Provide the (x, y) coordinate of the cell's center where the given text is located.  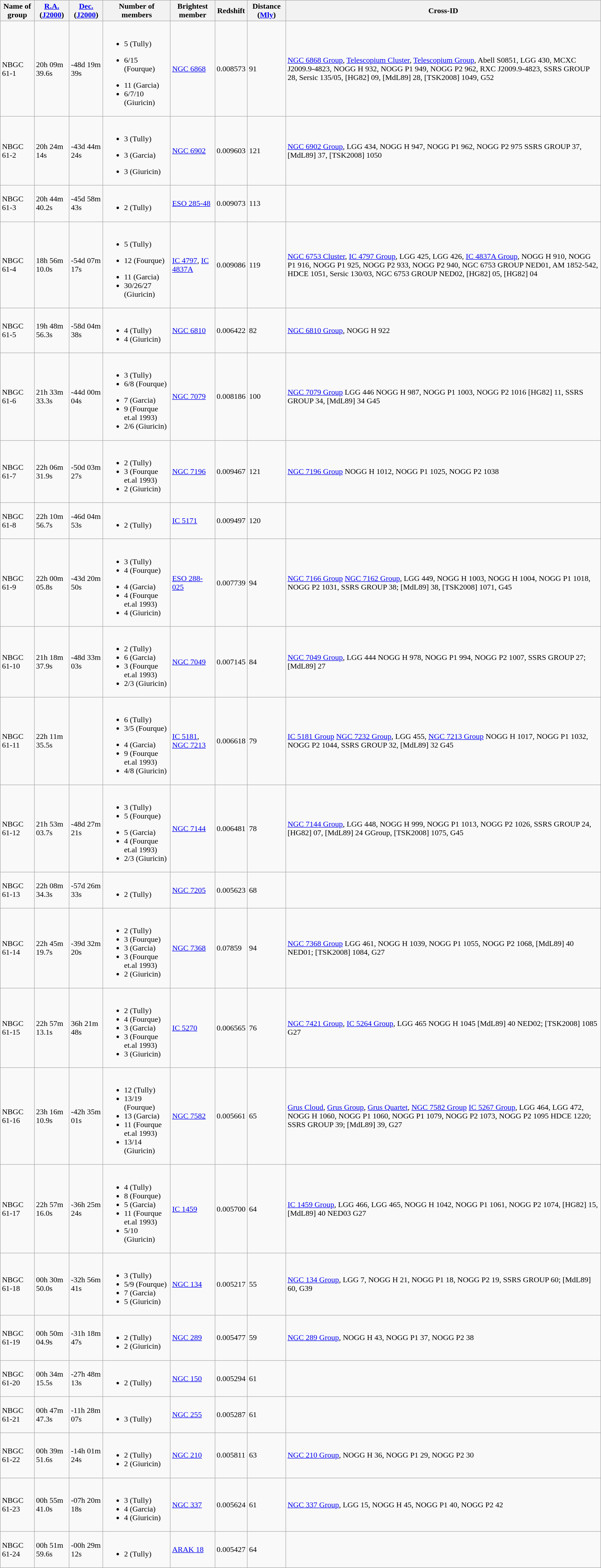
NBGC 61-14 (17, 948)
2 (Tully)4 (Fourque)3 (Garcia)3 (Fourque et.al 1993)3 (Giuricin) (137, 1028)
119 (266, 265)
0.005700 (231, 1209)
ESO 288-025 (193, 583)
100 (266, 397)
Brightest member (193, 11)
22h 00m 05.8s (52, 583)
IC 5181 Group NGC 7232 Group, LGG 455, NGC 7213 Group NOGG H 1017, NOGG P1 1032, NOGG P2 1044, SSRS GROUP 32, [MdL89] 32 G45 (443, 741)
-32h 56m 41s (86, 1284)
NBGC 61-1 (17, 69)
59 (266, 1338)
NGC 7049 (193, 661)
78 (266, 828)
79 (266, 741)
ESO 285-48 (193, 204)
3 (Tully)3 (Garcia)3 (Giuricin) (137, 151)
68 (266, 890)
NGC 7582 (193, 1116)
0.009467 (231, 471)
R.A. (J2000) (52, 11)
-58d 04m 38s (86, 330)
-50d 03m 27s (86, 471)
NBGC 61-12 (17, 828)
IC 5270 (193, 1028)
0.005477 (231, 1338)
IC 5171 (193, 521)
36h 21m 48s (86, 1028)
0.005661 (231, 1116)
NGC 7144 Group, LGG 448, NOGG H 999, NOGG P1 1013, NOGG P2 1026, SSRS GROUP 24, [HG82] 07, [MdL89] 24 GGroup, [TSK2008] 1075, G45 (443, 828)
22h 57m 16.0s (52, 1209)
-27h 48m 13s (86, 1378)
-54d 07m 17s (86, 265)
NGC 134 Group, LGG 7, NOGG H 21, NOGG P1 18, NOGG P2 19, SSRS GROUP 60; [MdL89] 60, G39 (443, 1284)
0.006565 (231, 1028)
2 (Tully)3 (Fourque et.al 1993)2 (Giuricin) (137, 471)
Dec. (J2000) (86, 11)
23h 16m 10.9s (52, 1116)
-57d 26m 33s (86, 890)
-11h 28m 07s (86, 1415)
NGC 6810 (193, 330)
0.005294 (231, 1378)
0.008573 (231, 69)
NGC 6902 (193, 151)
NGC 6868 (193, 69)
3 (Tully)4 (Garcia)4 (Giuricin) (137, 1505)
0.005623 (231, 890)
NBGC 61-19 (17, 1338)
NBGC 61-4 (17, 265)
3 (Tully)6/8 (Fourque)7 (Garcia)9 (Fourque et.al 1993)2/6 (Giuricin) (137, 397)
5 (Tully)6/15 (Fourque)11 (Garcia)6/7/10 (Giuricin) (137, 69)
0.008186 (231, 397)
NGC 7049 Group, LGG 444 NOGG H 978, NOGG P1 994, NOGG P2 1007, SSRS GROUP 27; [MdL89] 27 (443, 661)
22h 10m 56.7s (52, 521)
19h 48m 56.3s (52, 330)
-42h 35m 01s (86, 1116)
NGC 7421 Group, IC 5264 Group, LGG 465 NOGG H 1045 [MdL89] 40 NED02; [TSK2008] 1085 G27 (443, 1028)
63 (266, 1455)
NBGC 61-23 (17, 1505)
2 (Tully)6 (Garcia)3 (Fourque et.al 1993)2/3 (Giuricin) (137, 661)
NGC 134 (193, 1284)
0.006422 (231, 330)
NBGC 61-8 (17, 521)
NGC 7166 Group NGC 7162 Group, LGG 449, NOGG H 1003, NOGG H 1004, NOGG P1 1018, NOGG P2 1031, SSRS GROUP 38; [MdL89] 38, [TSK2008] 1071, G45 (443, 583)
0.007739 (231, 583)
NGC 289 (193, 1338)
0.007145 (231, 661)
NBGC 61-6 (17, 397)
113 (266, 204)
0.005287 (231, 1415)
0.07859 (231, 948)
-07h 20m 18s (86, 1505)
22h 45m 19.7s (52, 948)
3 (Tully)5 (Fourque)5 (Garcia)4 (Fourque et.al 1993)2/3 (Giuricin) (137, 828)
20h 09m 39.6s (52, 69)
65 (266, 1116)
Name of group (17, 11)
0.009603 (231, 151)
3 (Tully) (137, 1415)
00h 51m59.6s (52, 1550)
NBGC 61-10 (17, 661)
0.006618 (231, 741)
00h 55m41.0s (52, 1505)
00h 50m 04.9s (52, 1338)
NBGC 61-13 (17, 890)
22h 11m 35.5s (52, 741)
0.005624 (231, 1505)
NGC 210 (193, 1455)
NGC 255 (193, 1415)
2 (Tully)3 (Fourque)3 (Garcia)3 (Fourque et.al 1993)2 (Giuricin) (137, 948)
-39d 32m 20s (86, 948)
55 (266, 1284)
NBGC 61-24 (17, 1550)
22h 08m 34.3s (52, 890)
NGC 7368 Group LGG 461, NOGG H 1039, NOGG P1 1055, NOGG P2 1068, [MdL89] 40 NED01; [TSK2008] 1084, G27 (443, 948)
IC 5181, NGC 7213 (193, 741)
NGC 7196 Group NOGG H 1012, NOGG P1 1025, NOGG P2 1038 (443, 471)
18h 56m 10.0s (52, 265)
NBGC 61-3 (17, 204)
-48d 27m 21s (86, 828)
3 (Tully)5/9 (Fourque)7 (Garcia)5 (Giuricin) (137, 1284)
21h 33m 33.3s (52, 397)
IC 1459 (193, 1209)
NGC 7079 (193, 397)
84 (266, 661)
0.006481 (231, 828)
82 (266, 330)
NGC 7144 (193, 828)
21h 53m 03.7s (52, 828)
NBGC 61-17 (17, 1209)
NGC 7368 (193, 948)
-36h 25m 24s (86, 1209)
-43d 44m 24s (86, 151)
0.005217 (231, 1284)
-00h 29m 12s (86, 1550)
00h 39m51.6s (52, 1455)
NBGC 61-22 (17, 1455)
00h 34m 15.5s (52, 1378)
20h 24m 14s (52, 151)
NBGC 61-15 (17, 1028)
22h 06m 31.9s (52, 471)
NBGC 61-18 (17, 1284)
IC 1459 Group, LGG 466, LGG 465, NOGG H 1042, NOGG P1 1061, NOGG P2 1074, [HG82] 15, [MdL89] 40 NED03 G27 (443, 1209)
00h 47m 47.3s (52, 1415)
NGC 6902 Group, LGG 434, NOGG H 947, NOGG P1 962, NOGG P2 975 SSRS GROUP 37, [MdL89] 37, [TSK2008] 1050 (443, 151)
21h 18m 37.9s (52, 661)
NGC 337 (193, 1505)
IC 4797, IC 4837A (193, 265)
-44d 00m 04s (86, 397)
Distance (Mly) (266, 11)
Cross-ID (443, 11)
0.005427 (231, 1550)
NBGC 61-11 (17, 741)
NBGC 61-2 (17, 151)
Number of members (137, 11)
-45d 58m 43s (86, 204)
NGC 7079 Group LGG 446 NOGG H 987, NOGG P1 1003, NOGG P2 1016 [HG82] 11, SSRS GROUP 34, [MdL89] 34 G45 (443, 397)
NGC 7196 (193, 471)
NGC 337 Group, LGG 15, NOGG H 45, NOGG P1 40, NOGG P2 42 (443, 1505)
-14h 01m 24s (86, 1455)
6 (Tully)3/5 (Fourque)4 (Garcia)9 (Fourque et.al 1993)4/8 (Giuricin) (137, 741)
-43d 20m 50s (86, 583)
91 (266, 69)
4 (Tully)8 (Fourque)5 (Garcia)11 (Fourque et.al 1993)5/10 (Giuricin) (137, 1209)
NGC 210 Group, NOGG H 36, NOGG P1 29, NOGG P2 30 (443, 1455)
120 (266, 521)
12 (Tully)13/19 (Fourque)13 (Garcia)11 (Fourque et.al 1993)13/14 (Giuricin) (137, 1116)
NGC 150 (193, 1378)
20h 44m 40.2s (52, 204)
4 (Tully)4 (Giuricin) (137, 330)
-48d 19m 39s (86, 69)
0.009497 (231, 521)
ARAK 18 (193, 1550)
5 (Tully)12 (Fourque)11 (Garcia)30/26/27 (Giuricin) (137, 265)
NGC 7205 (193, 890)
0.005811 (231, 1455)
NBGC 61-7 (17, 471)
3 (Tully)4 (Fourque)4 (Garcia)4 (Fourque et.al 1993)4 (Giuricin) (137, 583)
NGC 6810 Group, NOGG H 922 (443, 330)
22h 57m 13.1s (52, 1028)
NBGC 61-5 (17, 330)
0.009086 (231, 265)
-46d 04m 53s (86, 521)
76 (266, 1028)
NBGC 61-9 (17, 583)
-31h 18m 47s (86, 1338)
NBGC 61-21 (17, 1415)
0.009073 (231, 204)
Redshift (231, 11)
-48d 33m 03s (86, 661)
NBGC 61-16 (17, 1116)
NGC 289 Group, NOGG H 43, NOGG P1 37, NOGG P2 38 (443, 1338)
NBGC 61-20 (17, 1378)
00h 30m 50.0s (52, 1284)
